Return the [X, Y] coordinate for the center point of the cell that contains the specified text.  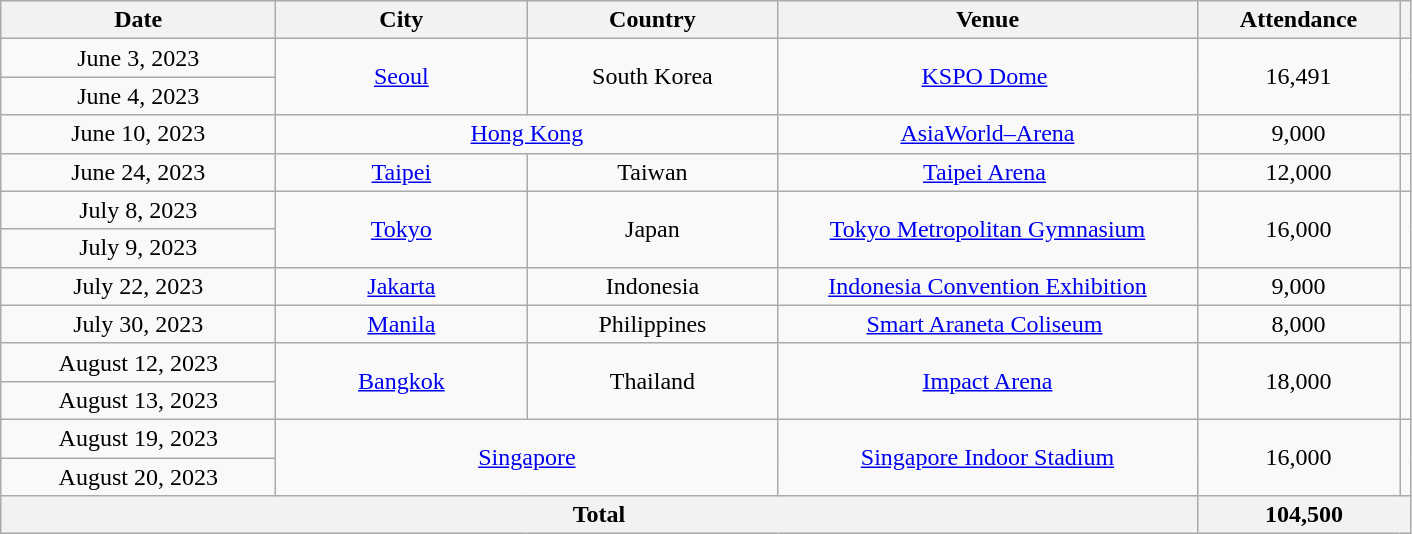
Smart Araneta Coliseum [988, 324]
Attendance [1298, 20]
Date [138, 20]
June 3, 2023 [138, 58]
Impact Arena [988, 381]
August 19, 2023 [138, 438]
Singapore [527, 457]
July 8, 2023 [138, 210]
Singapore Indoor Stadium [988, 457]
Taiwan [652, 172]
16,491 [1298, 77]
Seoul [402, 77]
AsiaWorld–Arena [988, 134]
August 12, 2023 [138, 362]
Thailand [652, 381]
South Korea [652, 77]
August 20, 2023 [138, 477]
Jakarta [402, 286]
Taipei Arena [988, 172]
Total [599, 515]
Indonesia [652, 286]
18,000 [1298, 381]
Bangkok [402, 381]
Venue [988, 20]
104,500 [1304, 515]
Hong Kong [527, 134]
Country [652, 20]
City [402, 20]
Taipei [402, 172]
June 24, 2023 [138, 172]
Tokyo [402, 229]
Indonesia Convention Exhibition [988, 286]
June 10, 2023 [138, 134]
8,000 [1298, 324]
July 30, 2023 [138, 324]
Manila [402, 324]
Japan [652, 229]
Tokyo Metropolitan Gymnasium [988, 229]
August 13, 2023 [138, 400]
July 22, 2023 [138, 286]
Philippines [652, 324]
KSPO Dome [988, 77]
June 4, 2023 [138, 96]
July 9, 2023 [138, 248]
12,000 [1298, 172]
